Scan for the cell matching the given text and deliver its [x, y] coordinate at center. 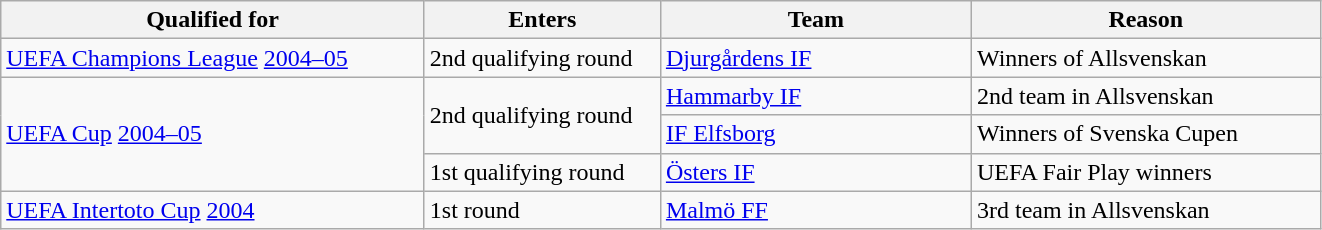
Enters [542, 20]
UEFA Cup 2004–05 [213, 134]
Qualified for [213, 20]
2nd team in Allsvenskan [1146, 96]
UEFA Intertoto Cup 2004 [213, 210]
Winners of Allsvenskan [1146, 58]
1st qualifying round [542, 172]
Östers IF [816, 172]
Reason [1146, 20]
UEFA Fair Play winners [1146, 172]
1st round [542, 210]
Djurgårdens IF [816, 58]
Malmö FF [816, 210]
UEFA Champions League 2004–05 [213, 58]
IF Elfsborg [816, 134]
Hammarby IF [816, 96]
Winners of Svenska Cupen [1146, 134]
3rd team in Allsvenskan [1146, 210]
Team [816, 20]
